Find where the given text appears and provide that cell's center as [X, Y] coordinate. 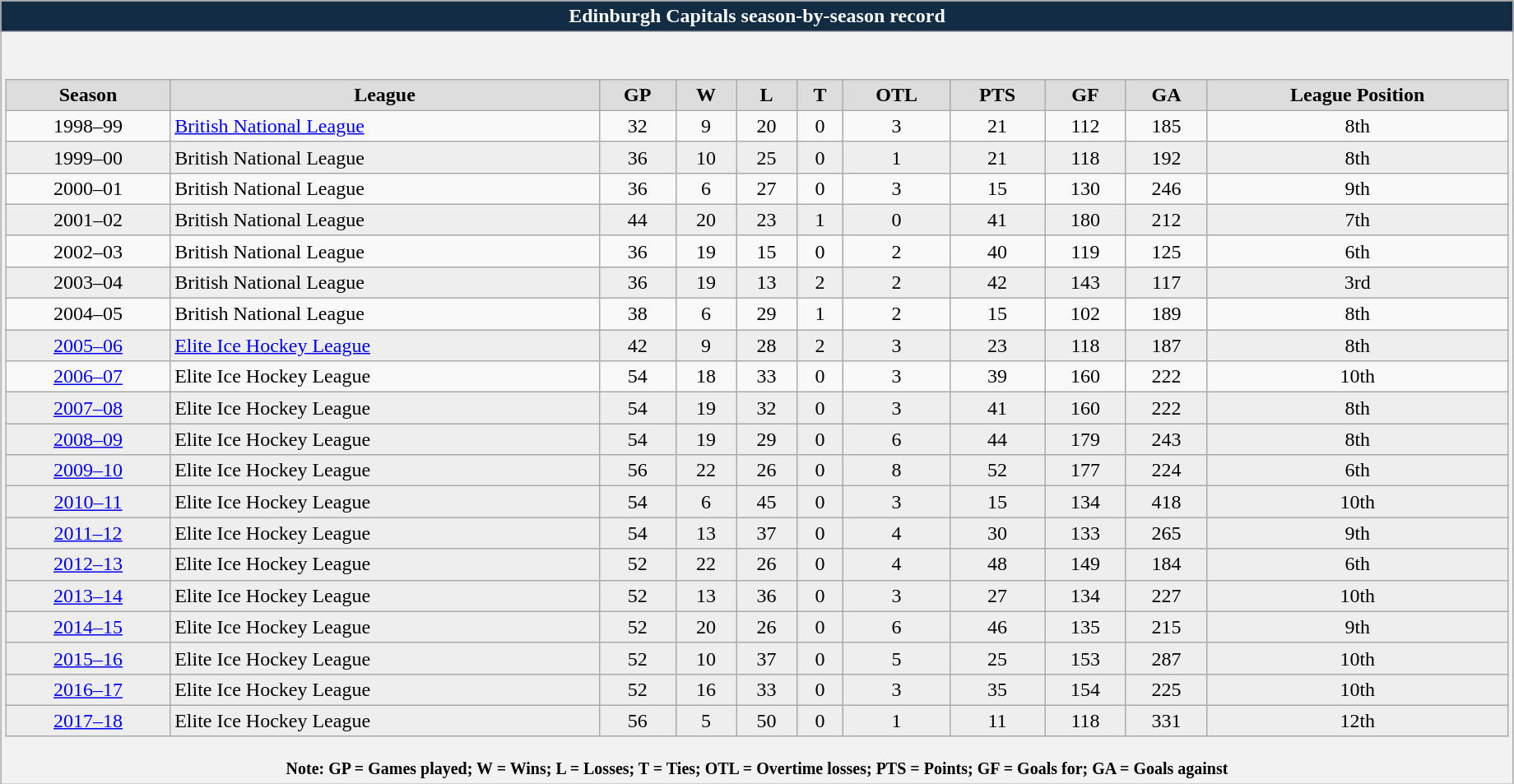
102 [1086, 314]
8 [897, 471]
Season [87, 95]
3rd [1358, 282]
2002–03 [87, 251]
OTL [897, 95]
38 [637, 314]
45 [767, 502]
2003–04 [87, 282]
League Position [1358, 95]
192 [1167, 157]
2006–07 [87, 377]
16 [706, 689]
2001–02 [87, 220]
227 [1167, 596]
125 [1167, 251]
GA [1167, 95]
2013–14 [87, 596]
265 [1167, 533]
2004–05 [87, 314]
2016–17 [87, 689]
2008–09 [87, 439]
48 [997, 564]
418 [1167, 502]
1998–99 [87, 126]
112 [1086, 126]
W [706, 95]
35 [997, 689]
30 [997, 533]
50 [767, 721]
212 [1167, 220]
T [820, 95]
177 [1086, 471]
2005–06 [87, 346]
184 [1167, 564]
2017–18 [87, 721]
7th [1358, 220]
18 [706, 377]
179 [1086, 439]
149 [1086, 564]
GF [1086, 95]
11 [997, 721]
League [385, 95]
2015–16 [87, 658]
154 [1086, 689]
2014–15 [87, 627]
Edinburgh Capitals season-by-season record [757, 16]
46 [997, 627]
117 [1167, 282]
PTS [997, 95]
143 [1086, 282]
331 [1167, 721]
119 [1086, 251]
287 [1167, 658]
130 [1086, 188]
GP [637, 95]
2010–11 [87, 502]
2009–10 [87, 471]
40 [997, 251]
2011–12 [87, 533]
215 [1167, 627]
39 [997, 377]
185 [1167, 126]
1999–00 [87, 157]
135 [1086, 627]
2012–13 [87, 564]
12th [1358, 721]
225 [1167, 689]
224 [1167, 471]
2007–08 [87, 408]
133 [1086, 533]
180 [1086, 220]
153 [1086, 658]
243 [1167, 439]
2000–01 [87, 188]
187 [1167, 346]
246 [1167, 188]
28 [767, 346]
L [767, 95]
189 [1167, 314]
